Extract the (X, Y) coordinate from the center of the cell holding the provided text.  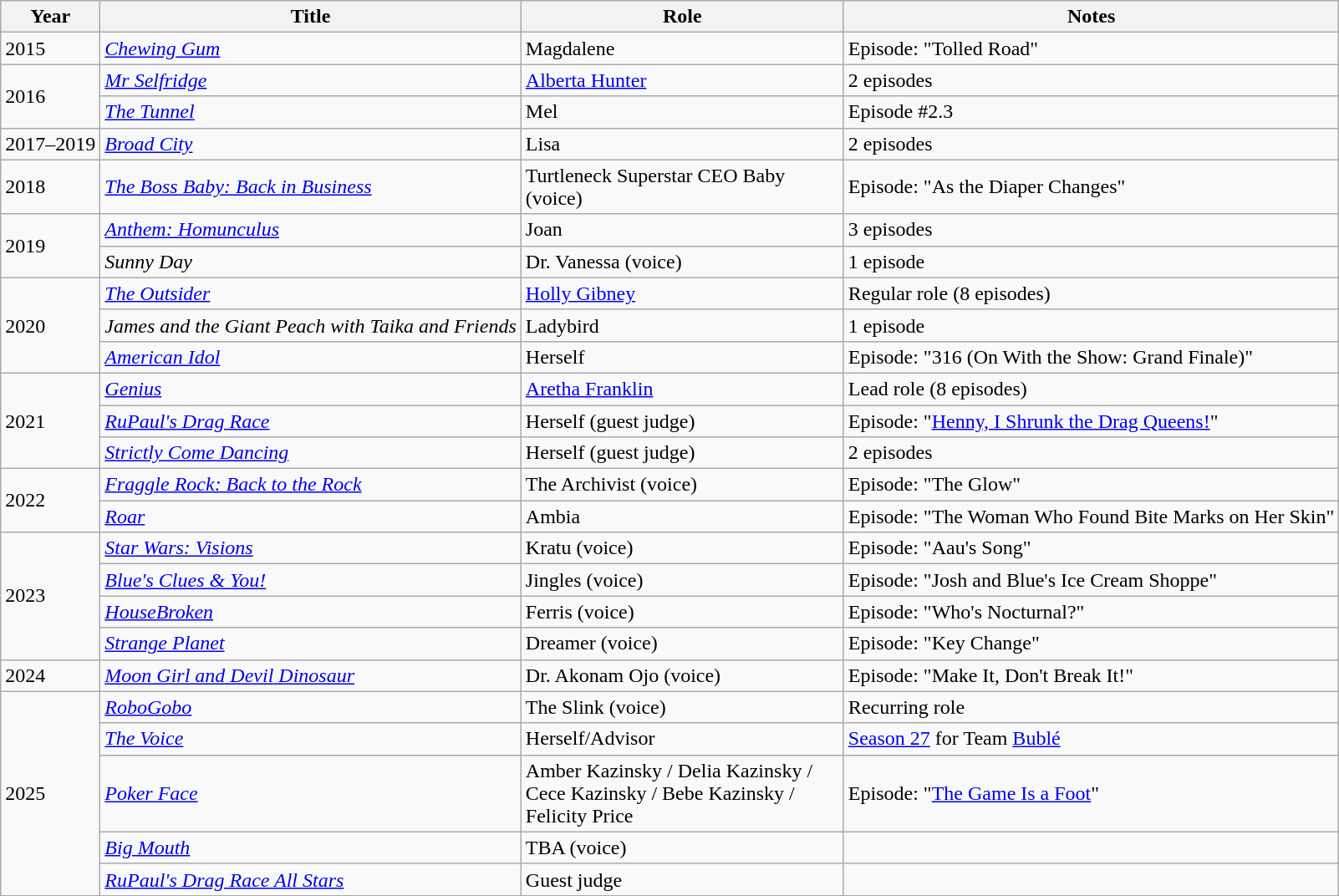
Title (311, 17)
Chewing Gum (311, 48)
The Tunnel (311, 112)
RuPaul's Drag Race All Stars (311, 879)
Dr. Vanessa (voice) (682, 262)
Episode: "Make It, Don't Break It!" (1091, 675)
Herself/Advisor (682, 739)
Regular role (8 episodes) (1091, 293)
Anthem: Homunculus (311, 230)
Episode: "As the Diaper Changes" (1091, 187)
TBA (voice) (682, 848)
Aretha Franklin (682, 389)
Poker Face (311, 793)
Sunny Day (311, 262)
Kratu (voice) (682, 548)
Strictly Come Dancing (311, 453)
Episode: "Josh and Blue's Ice Cream Shoppe" (1091, 580)
2017–2019 (50, 144)
Star Wars: Visions (311, 548)
Episode: "316 (On With the Show: Grand Finale)" (1091, 357)
The Archivist (voice) (682, 485)
Blue's Clues & You! (311, 580)
Guest judge (682, 879)
Episode: "Tolled Road" (1091, 48)
Ferris (voice) (682, 612)
The Outsider (311, 293)
2020 (50, 325)
Episode #2.3 (1091, 112)
Mr Selfridge (311, 80)
2022 (50, 501)
Alberta Hunter (682, 80)
Episode: "The Game Is a Foot" (1091, 793)
RuPaul's Drag Race (311, 420)
2021 (50, 420)
2025 (50, 793)
Episode: "Key Change" (1091, 644)
Episode: "Who's Nocturnal?" (1091, 612)
Year (50, 17)
Joan (682, 230)
Dreamer (voice) (682, 644)
Holly Gibney (682, 293)
The Boss Baby: Back in Business (311, 187)
Dr. Akonam Ojo (voice) (682, 675)
Episode: "Aau's Song" (1091, 548)
Lead role (8 episodes) (1091, 389)
Moon Girl and Devil Dinosaur (311, 675)
Episode: "The Woman Who Found Bite Marks on Her Skin" (1091, 517)
Mel (682, 112)
Broad City (311, 144)
American Idol (311, 357)
Magdalene (682, 48)
Genius (311, 389)
Notes (1091, 17)
2015 (50, 48)
2018 (50, 187)
Lisa (682, 144)
Amber Kazinsky / Delia Kazinsky / Cece Kazinsky / Bebe Kazinsky / Felicity Price (682, 793)
RoboGobo (311, 707)
The Voice (311, 739)
Roar (311, 517)
Big Mouth (311, 848)
Role (682, 17)
2019 (50, 246)
Fraggle Rock: Back to the Rock (311, 485)
Recurring role (1091, 707)
Turtleneck Superstar CEO Baby (voice) (682, 187)
Ambia (682, 517)
2024 (50, 675)
Season 27 for Team Bublé (1091, 739)
Herself (682, 357)
Ladybird (682, 325)
3 episodes (1091, 230)
James and the Giant Peach with Taika and Friends (311, 325)
Episode: "The Glow" (1091, 485)
2023 (50, 596)
Jingles (voice) (682, 580)
The Slink (voice) (682, 707)
Episode: "Henny, I Shrunk the Drag Queens!" (1091, 420)
HouseBroken (311, 612)
Strange Planet (311, 644)
2016 (50, 96)
